Locate the cell with the specified text and output its [x, y] center coordinate. 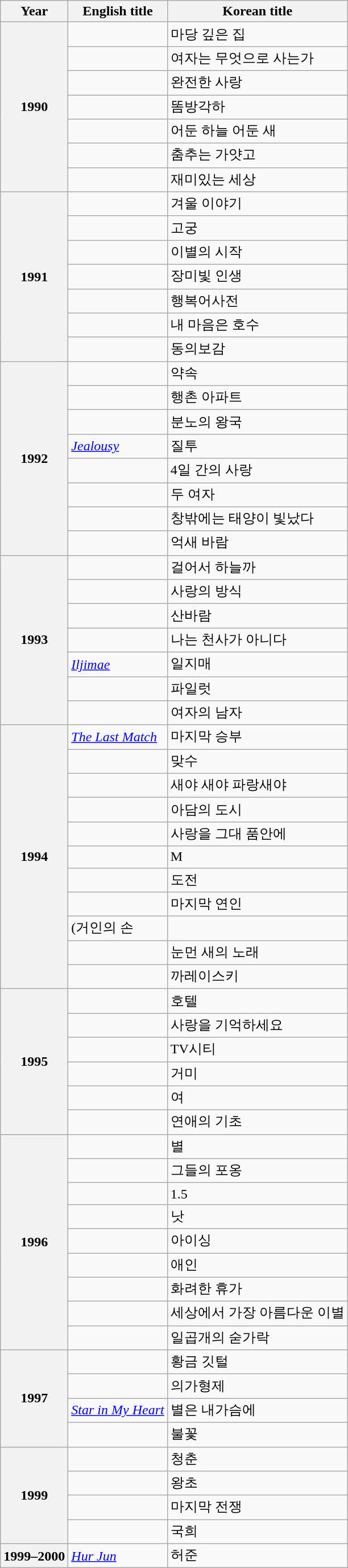
행복어사전 [257, 301]
장미빛 인생 [257, 277]
완전한 사랑 [257, 83]
별 [257, 1147]
마지막 연인 [257, 904]
산바람 [257, 616]
마지막 승부 [257, 737]
황금 깃털 [257, 1362]
화려한 휴가 [257, 1289]
1994 [34, 857]
행촌 아파트 [257, 397]
약속 [257, 373]
사랑을 기억하세요 [257, 1025]
아이싱 [257, 1241]
여자의 남자 [257, 713]
맞수 [257, 762]
파일럿 [257, 689]
내 마음은 호수 [257, 326]
나는 천사가 아니다 [257, 640]
The Last Match [118, 737]
TV시티 [257, 1050]
마지막 전쟁 [257, 1508]
1996 [34, 1242]
1999 [34, 1495]
고궁 [257, 228]
국희 [257, 1532]
까레이스키 [257, 977]
1992 [34, 458]
불꽃 [257, 1435]
별은 내가슴에 [257, 1411]
춤추는 가얏고 [257, 156]
1993 [34, 640]
Jealousy [118, 446]
세상에서 가장 아름다운 이별 [257, 1314]
4일 간의 사랑 [257, 470]
일지매 [257, 664]
허준 [257, 1555]
일곱개의 숟가락 [257, 1338]
마당 깊은 집 [257, 34]
Star in My Heart [118, 1411]
1991 [34, 277]
애인 [257, 1265]
Iljimae [118, 664]
아담의 도시 [257, 810]
겨울 이야기 [257, 204]
Year [34, 11]
눈먼 새의 노래 [257, 953]
1.5 [257, 1193]
1997 [34, 1398]
낫 [257, 1216]
연애의 기초 [257, 1123]
분노의 왕국 [257, 422]
동의보감 [257, 350]
여자는 무엇으로 사는가 [257, 58]
새야 새야 파랑새야 [257, 786]
사랑의 방식 [257, 592]
의가형제 [257, 1386]
1990 [34, 107]
청춘 [257, 1459]
질투 [257, 446]
재미있는 세상 [257, 180]
왕초 [257, 1484]
억새 바람 [257, 543]
어둔 하늘 어둔 새 [257, 131]
M [257, 857]
두 여자 [257, 495]
똠방각하 [257, 107]
걸어서 하늘까 [257, 567]
1995 [34, 1061]
Korean title [257, 11]
도전 [257, 880]
Hur Jun [118, 1555]
(거인의 손 [118, 928]
여 [257, 1098]
사랑을 그대 품안에 [257, 834]
그들의 포옹 [257, 1171]
1999–2000 [34, 1555]
이별의 시작 [257, 253]
거미 [257, 1074]
창밖에는 태양이 빛났다 [257, 519]
English title [118, 11]
호텔 [257, 1001]
